Extract the (X, Y) coordinate from the center of the cell holding the provided text.  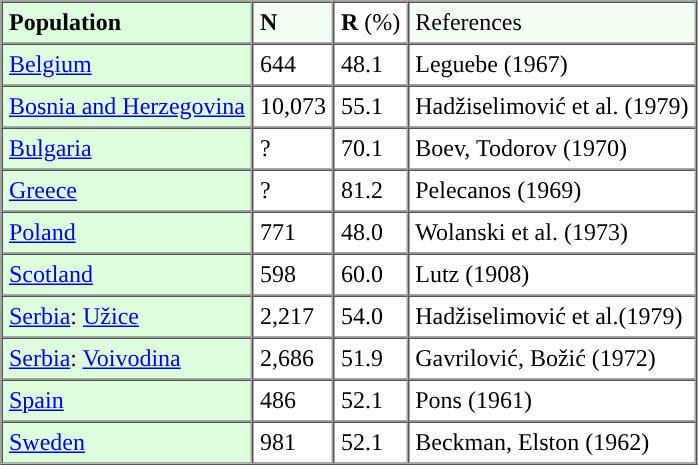
Boev, Todorov (1970) (552, 149)
N (292, 23)
981 (292, 443)
Pons (1961) (552, 401)
60.0 (370, 275)
598 (292, 275)
Sweden (128, 443)
10,073 (292, 107)
Hadžiselimović et al.(1979) (552, 317)
Serbia: Užice (128, 317)
Population (128, 23)
70.1 (370, 149)
Leguebe (1967) (552, 65)
81.2 (370, 191)
Bulgaria (128, 149)
2,217 (292, 317)
54.0 (370, 317)
Gavrilović, Božić (1972) (552, 359)
Lutz (1908) (552, 275)
48.0 (370, 233)
771 (292, 233)
Poland (128, 233)
Spain (128, 401)
Pelecanos (1969) (552, 191)
486 (292, 401)
R (%) (370, 23)
Wolanski et al. (1973) (552, 233)
Serbia: Voivodina (128, 359)
References (552, 23)
Greece (128, 191)
Scotland (128, 275)
51.9 (370, 359)
644 (292, 65)
Bosnia and Herzegovina (128, 107)
Hadžiselimović et al. (1979) (552, 107)
Beckman, Elston (1962) (552, 443)
55.1 (370, 107)
48.1 (370, 65)
2,686 (292, 359)
Belgium (128, 65)
